Provide the (X, Y) coordinate of the cell's center where the given text is located.  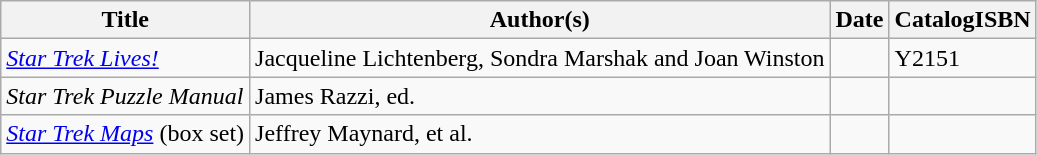
Star Trek Lives! (126, 58)
Jeffrey Maynard, et al. (540, 134)
Author(s) (540, 20)
Date (860, 20)
Star Trek Puzzle Manual (126, 96)
Star Trek Maps (box set) (126, 134)
James Razzi, ed. (540, 96)
Jacqueline Lichtenberg, Sondra Marshak and Joan Winston (540, 58)
CatalogISBN (962, 20)
Y2151 (962, 58)
Title (126, 20)
